Identify which cell holds the provided text, then report its [X, Y] central coordinate. 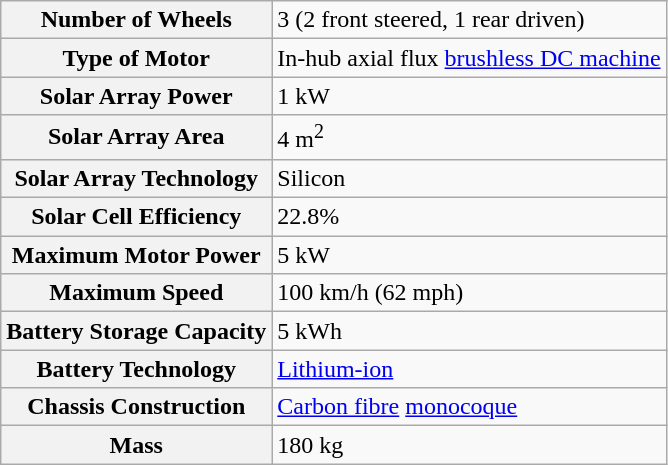
Silicon [469, 178]
Battery Technology [136, 369]
Carbon fibre monocoque [469, 407]
3 (2 front steered, 1 rear driven) [469, 20]
Number of Wheels [136, 20]
5 kWh [469, 331]
5 kW [469, 255]
22.8% [469, 217]
Solar Cell Efficiency [136, 217]
Maximum Speed [136, 293]
Maximum Motor Power [136, 255]
180 kg [469, 445]
100 km/h (62 mph) [469, 293]
In-hub axial flux brushless DC machine [469, 58]
Type of Motor [136, 58]
Lithium-ion [469, 369]
Chassis Construction [136, 407]
Solar Array Area [136, 138]
Mass [136, 445]
4 m2 [469, 138]
Solar Array Power [136, 96]
Solar Array Technology [136, 178]
Battery Storage Capacity [136, 331]
1 kW [469, 96]
